Output the [X, Y] coordinate of the center of the cell containing the given text.  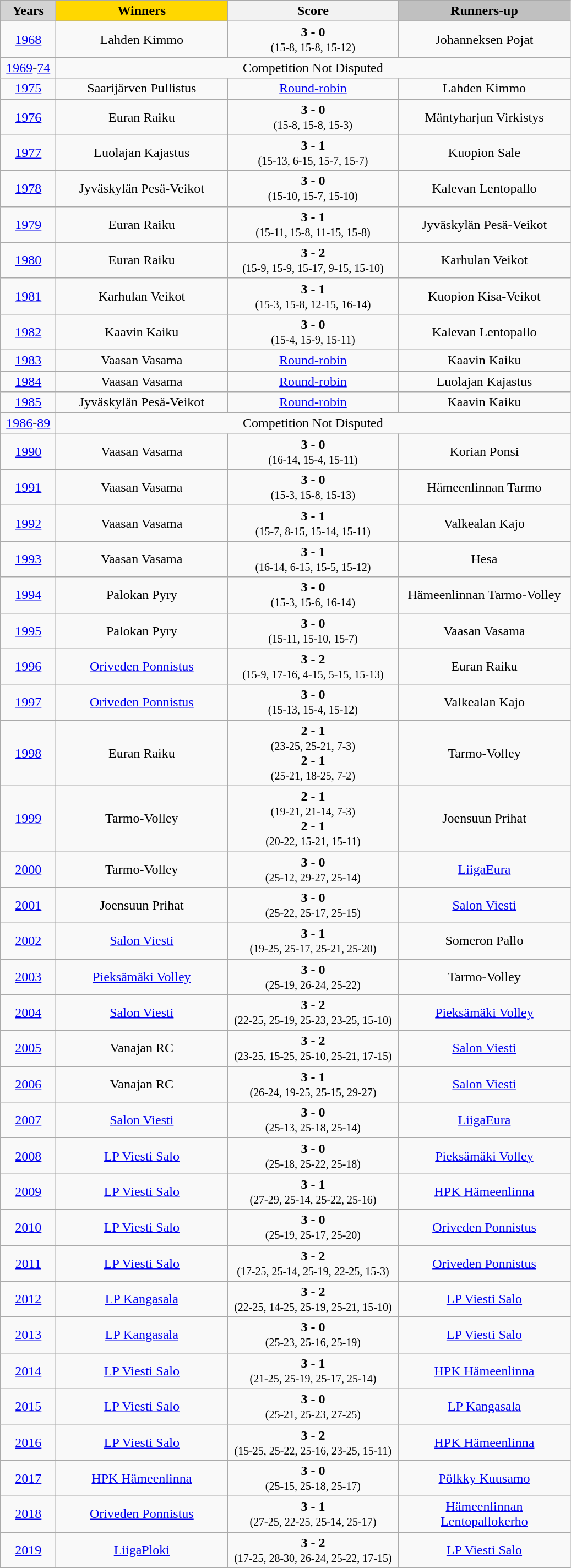
3 - 0(15-8, 15-8, 15-12) [313, 40]
Hämeenlinnan Lentopallokerho [485, 1514]
3 - 0(25-13, 25-18, 25-14) [313, 1120]
Korian Ponsi [485, 451]
2017 [29, 1478]
3 - 0(15-3, 15-8, 15-13) [313, 488]
2005 [29, 1048]
3 - 1(21-25, 25-19, 25-17, 25-14) [313, 1371]
1999 [29, 818]
3 - 0(15-11, 15-10, 15-7) [313, 631]
3 - 1(15-13, 6-15, 15-7, 15-7) [313, 153]
2 - 1(19-21, 21-14, 7-3)2 - 1(20-22, 15-21, 15-11) [313, 818]
Hämeenlinnan Tarmo-Volley [485, 595]
1993 [29, 559]
1976 [29, 117]
1980 [29, 260]
3 - 2(15-9, 17-16, 4-15, 5-15, 15-13) [313, 666]
1977 [29, 153]
2004 [29, 1013]
2016 [29, 1442]
3 - 0(15-10, 15-7, 15-10) [313, 188]
1983 [29, 360]
3 - 1(16-14, 6-15, 15-5, 15-12) [313, 559]
3 - 2(22-25, 25-19, 25-23, 23-25, 15-10) [313, 1013]
3 - 0(25-23, 25-16, 25-19) [313, 1335]
3 - 2(22-25, 14-25, 25-19, 25-21, 15-10) [313, 1299]
1968 [29, 40]
1969-74 [29, 68]
Years [29, 11]
2010 [29, 1228]
2003 [29, 977]
3 - 2(17-25, 28-30, 26-24, 25-22, 17-15) [313, 1549]
3 - 0(15-13, 15-4, 15-12) [313, 703]
3 - 2(17-25, 25-14, 25-19, 22-25, 15-3) [313, 1263]
Someron Pallo [485, 940]
Score [313, 11]
2018 [29, 1514]
1978 [29, 188]
Hämeenlinnan Tarmo [485, 488]
2008 [29, 1156]
2006 [29, 1085]
LiigaPloki [142, 1549]
Kuopion Sale [485, 153]
3 - 2(23-25, 15-25, 25-10, 25-21, 17-15) [313, 1048]
3 - 0(25-12, 29-27, 25-14) [313, 869]
3 - 1(19-25, 25-17, 25-21, 25-20) [313, 940]
1998 [29, 753]
Winners [142, 11]
1996 [29, 666]
3 - 1(15-3, 15-8, 12-15, 16-14) [313, 296]
3 - 0(25-19, 25-17, 25-20) [313, 1228]
3 - 0(16-14, 15-4, 15-11) [313, 451]
Runners-up [485, 11]
Mäntyharjun Virkistys [485, 117]
2009 [29, 1191]
3 - 0(15-3, 15-6, 16-14) [313, 595]
3 - 1(26-24, 19-25, 25-15, 29-27) [313, 1085]
1985 [29, 402]
Saarijärven Pullistus [142, 89]
1994 [29, 595]
3 - 1(15-7, 8-15, 15-14, 15-11) [313, 523]
2 - 1(23-25, 25-21, 7-3)2 - 1(25-21, 18-25, 7-2) [313, 753]
3 - 1(27-25, 22-25, 25-14, 25-17) [313, 1514]
2014 [29, 1371]
1997 [29, 703]
Pölkky Kuusamo [485, 1478]
1982 [29, 331]
2015 [29, 1406]
3 - 0(25-19, 26-24, 25-22) [313, 977]
3 - 0(25-21, 25-23, 27-25) [313, 1406]
2000 [29, 869]
1990 [29, 451]
1981 [29, 296]
3 - 1(27-29, 25-14, 25-22, 25-16) [313, 1191]
3 - 0(25-15, 25-18, 25-17) [313, 1478]
2013 [29, 1335]
1992 [29, 523]
1979 [29, 225]
2019 [29, 1549]
2002 [29, 940]
1975 [29, 89]
3 - 0(15-8, 15-8, 15-3) [313, 117]
3 - 2(15-9, 15-9, 15-17, 9-15, 15-10) [313, 260]
3 - 0(25-18, 25-22, 25-18) [313, 1156]
2007 [29, 1120]
Johanneksen Pojat [485, 40]
3 - 2(15-25, 25-22, 25-16, 23-25, 15-11) [313, 1442]
2012 [29, 1299]
1984 [29, 382]
Hesa [485, 559]
3 - 1(15-11, 15-8, 11-15, 15-8) [313, 225]
2001 [29, 905]
2011 [29, 1263]
1991 [29, 488]
3 - 0(15-4, 15-9, 15-11) [313, 331]
1995 [29, 631]
Kuopion Kisa-Veikot [485, 296]
1986-89 [29, 423]
3 - 0(25-22, 25-17, 25-15) [313, 905]
